Pinpoint the cell where the given text exists, returning its (x, y) midpoint coordinate. 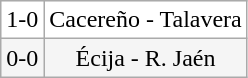
1-0 (22, 20)
Écija - R. Jaén (146, 58)
0-0 (22, 58)
Cacereño - Talavera (146, 20)
